Search for the cell housing the specified text and yield its (x, y) center coordinate. 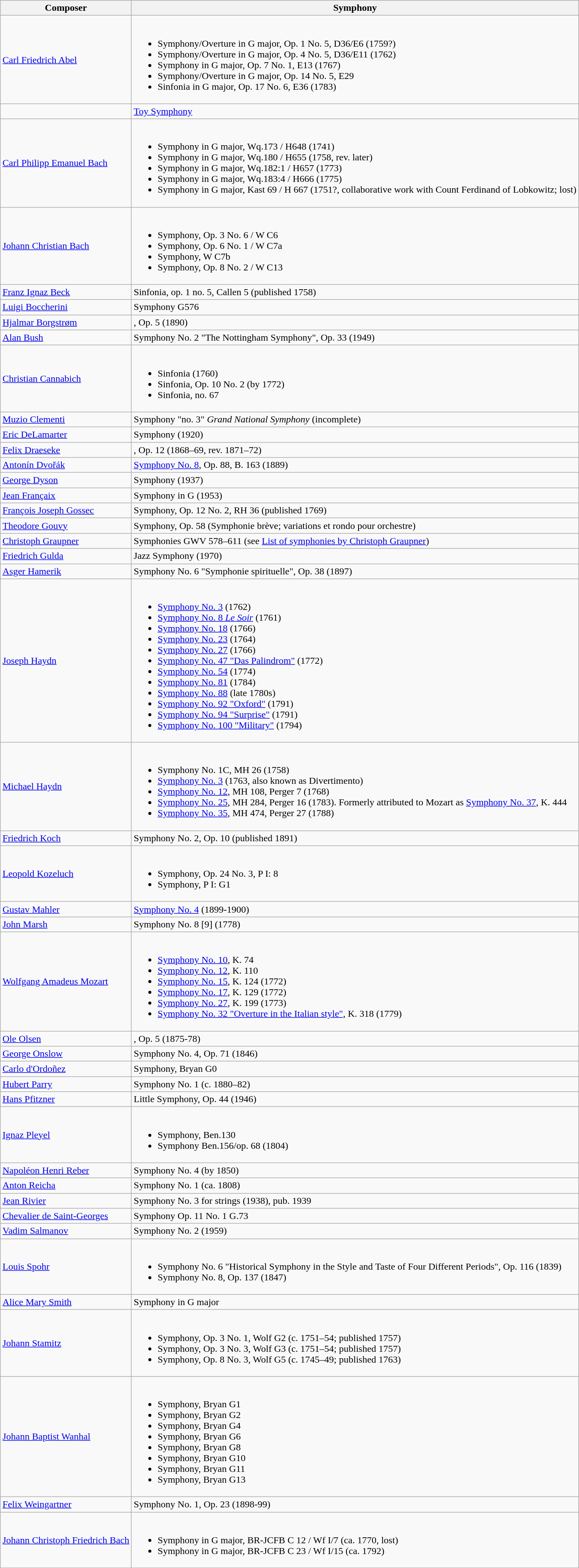
Wolfgang Amadeus Mozart (66, 981)
Symphony, Bryan G0 (355, 1069)
Michael Haydn (66, 787)
Hubert Parry (66, 1084)
Felix Draeseke (66, 450)
Symphony, Ben.130Symphony Ben.156/op. 68 (1804) (355, 1135)
Christian Cannabich (66, 378)
Symphony No. 2, Op. 10 (published 1891) (355, 838)
Vadim Salmanov (66, 1231)
Symphonies GWV 578–611 (see List of symphonies by Christoph Graupner) (355, 541)
Christoph Graupner (66, 541)
Symphony No. 6 "Historical Symphony in the Style and Taste of Four Different Periods", Op. 116 (1839)Symphony No. 8, Op. 137 (1847) (355, 1266)
Symphony No. 8 [9] (1778) (355, 924)
Carlo d'Ordoñez (66, 1069)
Johann Christian Bach (66, 246)
Symphony No. 1 (c. 1880–82) (355, 1084)
Sinfonia (1760)Sinfonia, Op. 10 No. 2 (by 1772)Sinfonia, no. 67 (355, 378)
Chevalier de Saint-Georges (66, 1216)
Jean Rivier (66, 1201)
Alice Mary Smith (66, 1302)
Felix Weingartner (66, 1504)
Symphony No. 3 for strings (1938), pub. 1939 (355, 1201)
Little Symphony, Op. 44 (1946) (355, 1099)
Johann Baptist Wanhal (66, 1436)
John Marsh (66, 924)
, Op. 5 (1875-78) (355, 1038)
Friedrich Koch (66, 838)
Symphony Op. 11 No. 1 G.73 (355, 1216)
Hjalmar Borgstrøm (66, 322)
Composer (66, 8)
Leopold Kozeluch (66, 874)
Luigi Boccherini (66, 307)
Sinfonia, op. 1 no. 5, Callen 5 (published 1758) (355, 292)
George Dyson (66, 480)
Symphony (1937) (355, 480)
Symphony No. 6 "Symphonie spirituelle", Op. 38 (1897) (355, 571)
, Op. 5 (1890) (355, 322)
, Op. 12 (1868–69, rev. 1871–72) (355, 450)
Anton Reicha (66, 1185)
Symphony, Op. 24 No. 3, P I: 8Symphony, P I: G1 (355, 874)
Jean Françaix (66, 495)
Hans Pfitzner (66, 1099)
Friedrich Gulda (66, 556)
Asger Hamerik (66, 571)
Muzio Clementi (66, 419)
Johann Christoph Friedrich Bach (66, 1540)
Antonín Dvořák (66, 465)
Symphony (355, 8)
Symphony No. 1, Op. 23 (1898-99) (355, 1504)
Theodore Gouvy (66, 526)
Ignaz Pleyel (66, 1135)
Symphony No. 1 (ca. 1808) (355, 1185)
Eric DeLamarter (66, 434)
Symphony, Op. 58 (Symphonie brève; variations et rondo pour orchestre) (355, 526)
Napoléon Henri Reber (66, 1170)
Symphony No. 4 (1899-1900) (355, 909)
Symphony in G (1953) (355, 495)
Symphony No. 4 (by 1850) (355, 1170)
Carl Friedrich Abel (66, 60)
Symphony, Op. 3 No. 6 / W C6Symphony, Op. 6 No. 1 / W C7aSymphony, W C7bSymphony, Op. 8 No. 2 / W C13 (355, 246)
Symphony in G major (355, 1302)
Symphony No. 2 (1959) (355, 1231)
Jazz Symphony (1970) (355, 556)
Louis Spohr (66, 1266)
George Onslow (66, 1054)
Symphony "no. 3" Grand National Symphony (incomplete) (355, 419)
Symphony No. 4, Op. 71 (1846) (355, 1054)
François Joseph Gossec (66, 511)
Symphony, Bryan G1Symphony, Bryan G2Symphony, Bryan G4Symphony, Bryan G6Symphony, Bryan G8Symphony, Bryan G10Symphony, Bryan G11Symphony, Bryan G13 (355, 1436)
Symphony (1920) (355, 434)
Gustav Mahler (66, 909)
Symphony No. 8, Op. 88, B. 163 (1889) (355, 465)
Franz Ignaz Beck (66, 292)
Alan Bush (66, 337)
Symphony, Op. 12 No. 2, RH 36 (published 1769) (355, 511)
Symphony No. 2 "The Nottingham Symphony", Op. 33 (1949) (355, 337)
Symphony G576 (355, 307)
Carl Philipp Emanuel Bach (66, 163)
Toy Symphony (355, 111)
Joseph Haydn (66, 661)
Johann Stamitz (66, 1343)
Symphony in G major, BR-JCFB C 12 / Wf I/7 (ca. 1770, lost)Symphony in G major, BR-JCFB C 23 / Wf I/15 (ca. 1792) (355, 1540)
Ole Olsen (66, 1038)
